From the cell containing the given text, extract its center point as (X, Y) coordinate. 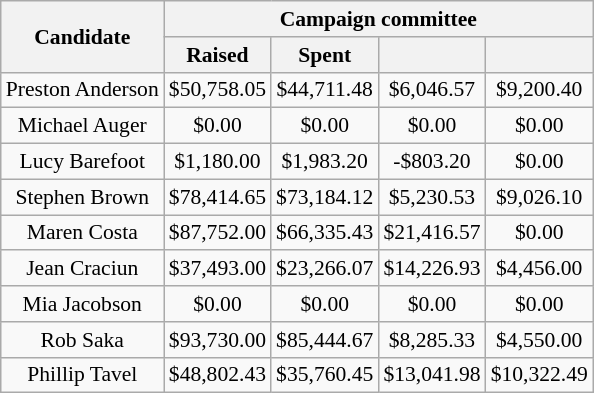
$1,180.00 (218, 162)
$50,758.05 (218, 90)
Campaign committee (378, 19)
$85,444.67 (324, 340)
Stephen Brown (82, 197)
$6,046.57 (432, 90)
$93,730.00 (218, 340)
Spent (324, 55)
$35,760.45 (324, 375)
$4,550.00 (540, 340)
$78,414.65 (218, 197)
$48,802.43 (218, 375)
$5,230.53 (432, 197)
$13,041.98 (432, 375)
$44,711.48 (324, 90)
$73,184.12 (324, 197)
$9,200.40 (540, 90)
Mia Jacobson (82, 304)
$21,416.57 (432, 233)
-$803.20 (432, 162)
Michael Auger (82, 126)
$10,322.49 (540, 375)
Raised (218, 55)
$87,752.00 (218, 233)
Rob Saka (82, 340)
$14,226.93 (432, 269)
$23,266.07 (324, 269)
$37,493.00 (218, 269)
Preston Anderson (82, 90)
$66,335.43 (324, 233)
Candidate (82, 36)
$9,026.10 (540, 197)
Jean Craciun (82, 269)
Maren Costa (82, 233)
$4,456.00 (540, 269)
$1,983.20 (324, 162)
$8,285.33 (432, 340)
Phillip Tavel (82, 375)
Lucy Barefoot (82, 162)
